Identify which cell holds the provided text, then report its (X, Y) central coordinate. 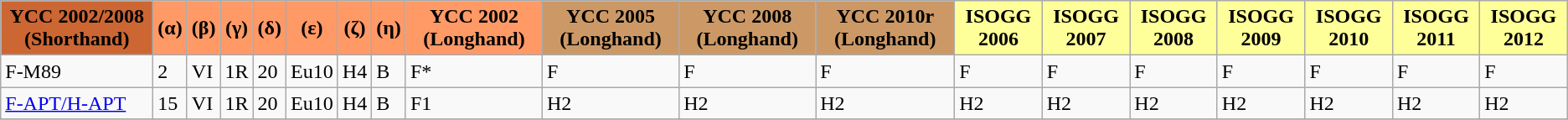
YCC 2002 (Longhand) (474, 29)
2 (170, 71)
F-APT/H-APT (77, 103)
15 (170, 103)
ISOGG 2008 (1174, 29)
(δ) (270, 29)
ISOGG 2006 (998, 29)
ISOGG 2007 (1086, 29)
ISOGG 2009 (1261, 29)
ISOGG 2011 (1436, 29)
(η) (389, 29)
YCC 2008 (Longhand) (747, 29)
(β) (204, 29)
ISOGG 2010 (1349, 29)
ISOGG 2012 (1524, 29)
F* (474, 71)
F-M89 (77, 71)
F1 (474, 103)
YCC 2010r (Longhand) (885, 29)
YCC 2002/2008 (Shorthand) (77, 29)
(α) (170, 29)
(ε) (312, 29)
YCC 2005 (Longhand) (611, 29)
(γ) (236, 29)
(ζ) (354, 29)
